Return (X, Y) of the center of cell containing provided text 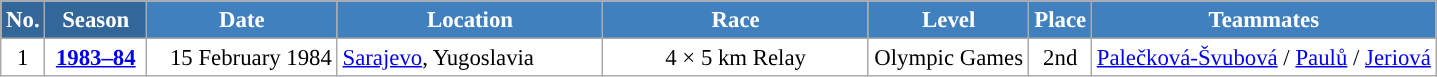
Place (1060, 20)
Location (470, 20)
Palečková-Švubová / Paulů / Jeriová (1264, 58)
Teammates (1264, 20)
Olympic Games (948, 58)
15 February 1984 (242, 58)
Level (948, 20)
Sarajevo, Yugoslavia (470, 58)
4 × 5 km Relay (736, 58)
2nd (1060, 58)
No. (23, 20)
Season (96, 20)
1983–84 (96, 58)
Race (736, 20)
1 (23, 58)
Date (242, 20)
